Output the (x, y) coordinate of the center of the cell containing the given text.  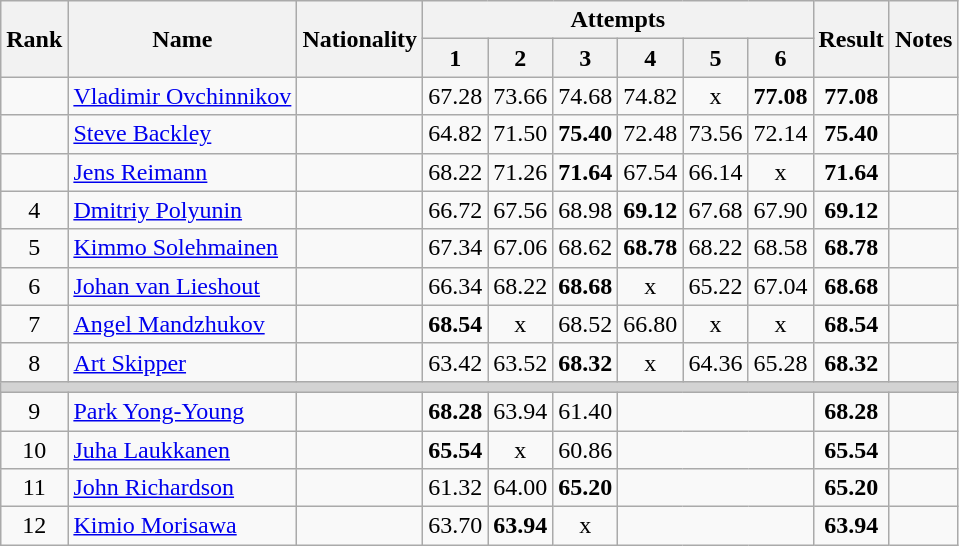
10 (34, 449)
67.04 (780, 286)
Johan van Lieshout (182, 286)
66.72 (456, 210)
Rank (34, 39)
Juha Laukkanen (182, 449)
2 (520, 58)
65.22 (716, 286)
71.26 (520, 172)
Result (851, 39)
63.52 (520, 362)
74.82 (650, 96)
63.70 (456, 526)
67.54 (650, 172)
72.14 (780, 134)
66.80 (650, 324)
67.68 (716, 210)
71.50 (520, 134)
Jens Reimann (182, 172)
12 (34, 526)
67.56 (520, 210)
67.06 (520, 248)
3 (586, 58)
7 (34, 324)
74.68 (586, 96)
63.42 (456, 362)
Nationality (360, 39)
68.58 (780, 248)
61.32 (456, 488)
Name (182, 39)
Kimio Morisawa (182, 526)
Steve Backley (182, 134)
9 (34, 411)
67.34 (456, 248)
68.98 (586, 210)
8 (34, 362)
Notes (923, 39)
Vladimir Ovchinnikov (182, 96)
61.40 (586, 411)
66.14 (716, 172)
66.34 (456, 286)
72.48 (650, 134)
73.66 (520, 96)
Art Skipper (182, 362)
68.52 (586, 324)
67.28 (456, 96)
11 (34, 488)
60.86 (586, 449)
Dmitriy Polyunin (182, 210)
John Richardson (182, 488)
73.56 (716, 134)
Park Yong-Young (182, 411)
1 (456, 58)
64.00 (520, 488)
68.62 (586, 248)
Attempts (618, 20)
64.36 (716, 362)
64.82 (456, 134)
Kimmo Solehmainen (182, 248)
67.90 (780, 210)
Angel Mandzhukov (182, 324)
65.28 (780, 362)
